Search for the cell housing the specified text and yield its (x, y) center coordinate. 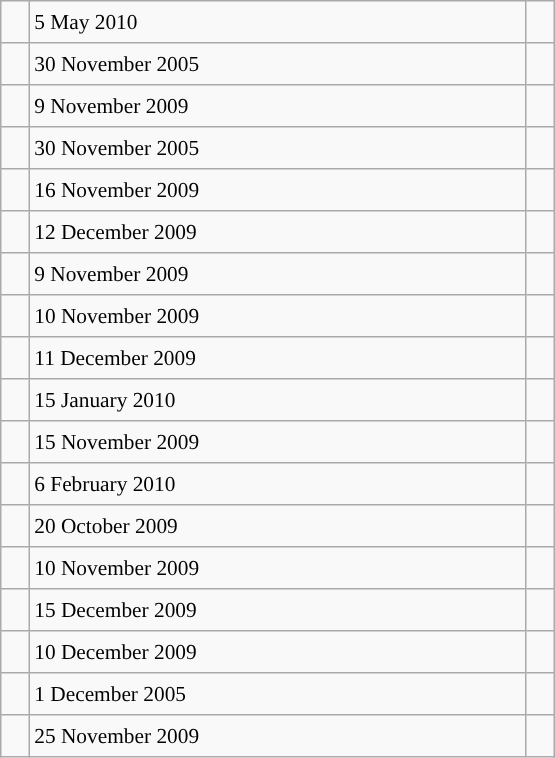
5 May 2010 (278, 22)
6 February 2010 (278, 484)
25 November 2009 (278, 736)
1 December 2005 (278, 694)
10 December 2009 (278, 652)
20 October 2009 (278, 526)
12 December 2009 (278, 232)
15 November 2009 (278, 442)
15 January 2010 (278, 400)
11 December 2009 (278, 358)
15 December 2009 (278, 610)
16 November 2009 (278, 190)
